Extract the (X, Y) coordinate from the center of the cell holding the provided text.  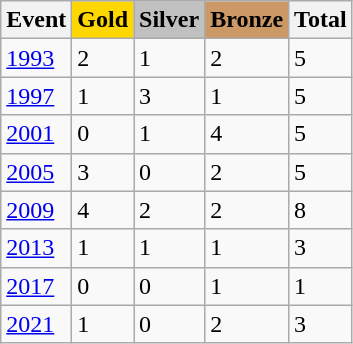
2005 (36, 172)
Event (36, 20)
2001 (36, 134)
Gold (103, 20)
1997 (36, 96)
2013 (36, 248)
2021 (36, 324)
1993 (36, 58)
Bronze (247, 20)
8 (321, 210)
2009 (36, 210)
Total (321, 20)
2017 (36, 286)
Silver (170, 20)
